Return (X, Y) of the center of cell containing provided text 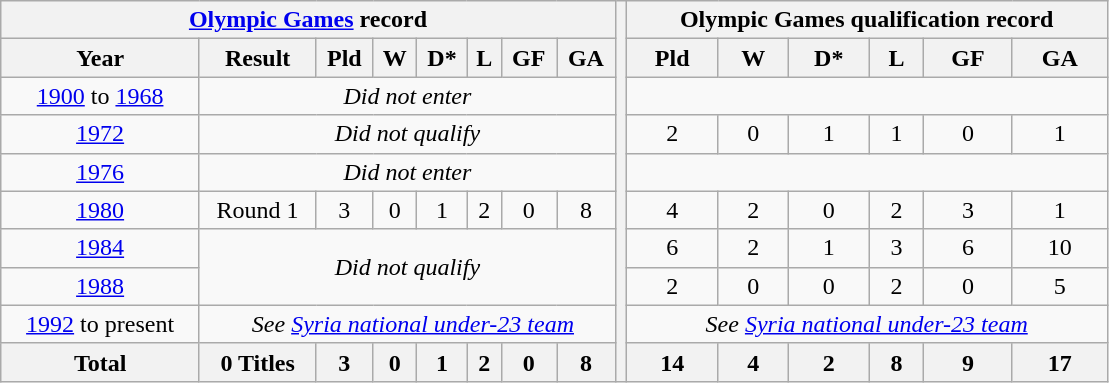
Olympic Games qualification record (866, 20)
1980 (100, 210)
1976 (100, 172)
Result (257, 58)
0 Titles (257, 362)
1972 (100, 134)
1988 (100, 286)
9 (968, 362)
14 (672, 362)
5 (1060, 286)
Year (100, 58)
Total (100, 362)
10 (1060, 248)
Olympic Games record (308, 20)
1900 to 1968 (100, 96)
1984 (100, 248)
Round 1 (257, 210)
17 (1060, 362)
1992 to present (100, 324)
